Find where the given text appears and provide that cell's center as [X, Y] coordinate. 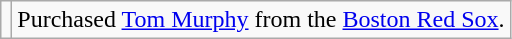
Purchased Tom Murphy from the Boston Red Sox. [261, 20]
